Locate the cell with the specified text and output its (x, y) center coordinate. 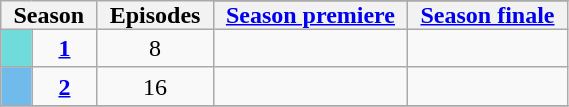
8 (155, 48)
Season premiere (310, 15)
16 (155, 86)
Season finale (488, 15)
Episodes (155, 15)
1 (64, 48)
2 (64, 86)
Season (49, 15)
